Find where the given text appears and provide that cell's center as [X, Y] coordinate. 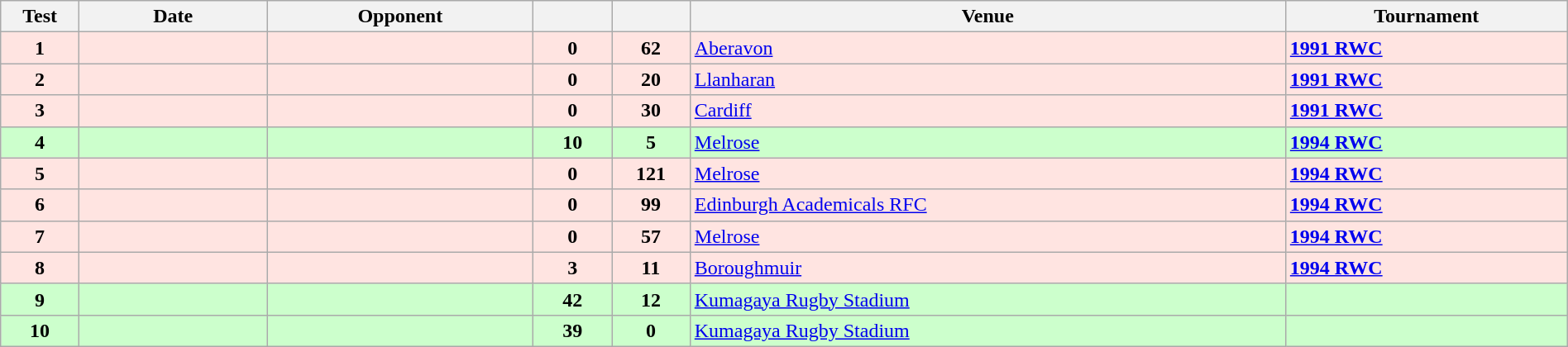
Boroughmuir [987, 268]
1 [40, 48]
Aberavon [987, 48]
7 [40, 236]
11 [652, 268]
Tournament [1426, 17]
57 [652, 236]
Edinburgh Academicals RFC [987, 205]
Opponent [400, 17]
Cardiff [987, 111]
121 [652, 173]
9 [40, 299]
39 [572, 330]
99 [652, 205]
62 [652, 48]
20 [652, 79]
Llanharan [987, 79]
12 [652, 299]
2 [40, 79]
Test [40, 17]
42 [572, 299]
8 [40, 268]
30 [652, 111]
Date [172, 17]
Venue [987, 17]
6 [40, 205]
4 [40, 142]
